Determine the (x, y) coordinate at the center of the cell enclosing the given text.  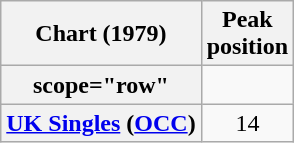
UK Singles (OCC) (101, 123)
Chart (1979) (101, 34)
scope="row" (101, 85)
Peakposition (247, 34)
14 (247, 123)
